Detect which cell encompasses the target text, then output its (X, Y) center coordinate. 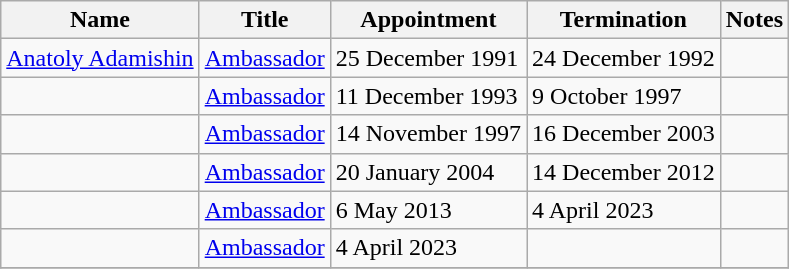
25 December 1991 (428, 58)
6 May 2013 (428, 210)
Appointment (428, 20)
9 October 1997 (624, 96)
14 December 2012 (624, 172)
14 November 1997 (428, 134)
Termination (624, 20)
11 December 1993 (428, 96)
16 December 2003 (624, 134)
20 January 2004 (428, 172)
Anatoly Adamishin (100, 58)
Name (100, 20)
Notes (754, 20)
24 December 1992 (624, 58)
Title (264, 20)
